Scan for the cell matching the given text and deliver its (X, Y) coordinate at center. 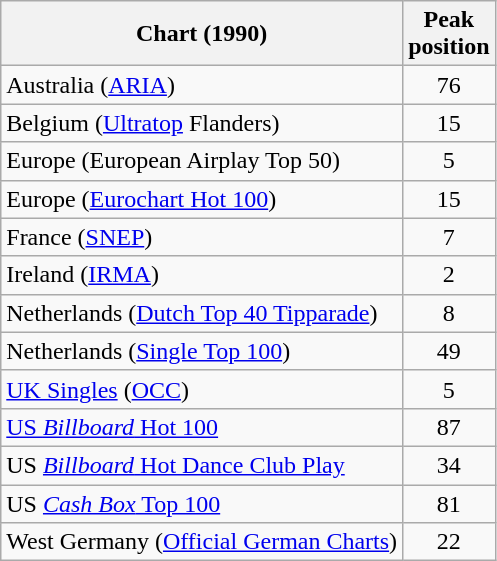
US Cash Box Top 100 (202, 503)
Ireland (IRMA) (202, 275)
2 (449, 275)
US Billboard Hot Dance Club Play (202, 465)
87 (449, 427)
West Germany (Official German Charts) (202, 542)
Peakposition (449, 34)
81 (449, 503)
Netherlands (Dutch Top 40 Tipparade) (202, 313)
76 (449, 85)
Europe (Eurochart Hot 100) (202, 199)
Europe (European Airplay Top 50) (202, 161)
France (SNEP) (202, 237)
Chart (1990) (202, 34)
Australia (ARIA) (202, 85)
US Billboard Hot 100 (202, 427)
UK Singles (OCC) (202, 389)
Belgium (Ultratop Flanders) (202, 123)
7 (449, 237)
49 (449, 351)
Netherlands (Single Top 100) (202, 351)
34 (449, 465)
22 (449, 542)
8 (449, 313)
